For the text-containing cell, return its midpoint in [x, y] coordinate format. 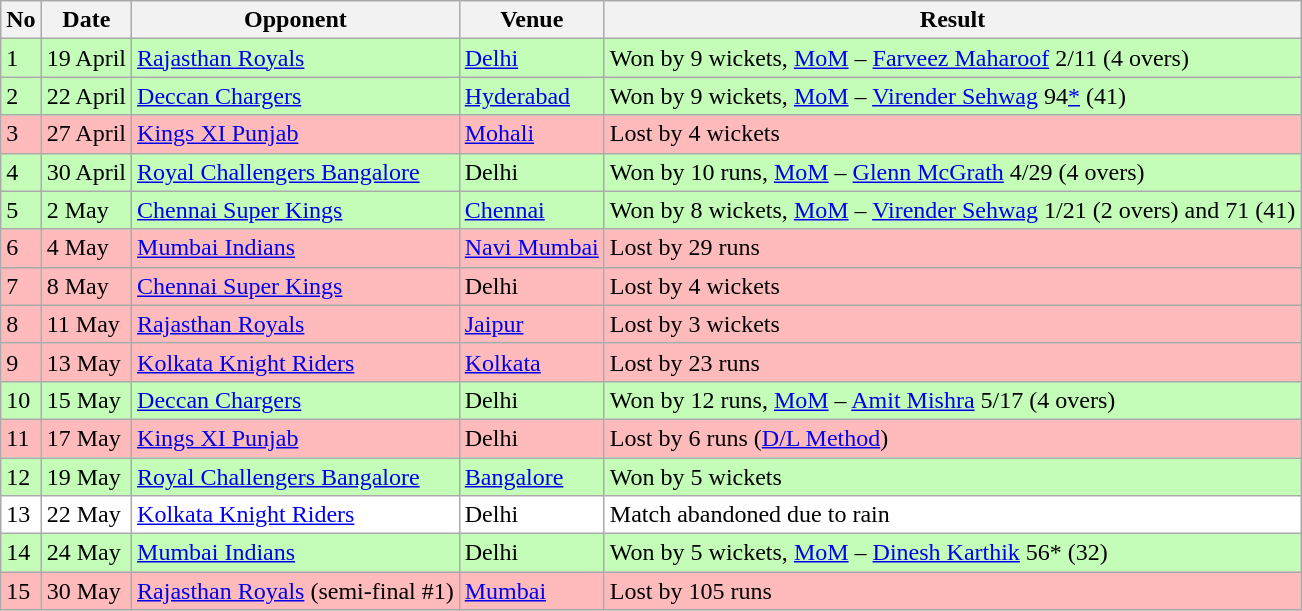
Venue [532, 20]
2 [21, 96]
Jaipur [532, 324]
19 April [86, 58]
Mohali [532, 134]
13 [21, 515]
14 [21, 553]
Opponent [296, 20]
Hyderabad [532, 96]
Chennai [532, 210]
Rajasthan Royals (semi-final #1) [296, 591]
27 April [86, 134]
19 May [86, 477]
Won by 12 runs, MoM – Amit Mishra 5/17 (4 overs) [952, 400]
7 [21, 286]
15 [21, 591]
5 [21, 210]
Lost by 29 runs [952, 248]
9 [21, 362]
6 [21, 248]
Lost by 3 wickets [952, 324]
2 May [86, 210]
8 [21, 324]
Won by 9 wickets, MoM – Virender Sehwag 94* (41) [952, 96]
13 May [86, 362]
Result [952, 20]
12 [21, 477]
24 May [86, 553]
22 May [86, 515]
11 May [86, 324]
17 May [86, 438]
Lost by 23 runs [952, 362]
Won by 5 wickets, MoM – Dinesh Karthik 56* (32) [952, 553]
4 May [86, 248]
30 April [86, 172]
Won by 8 wickets, MoM – Virender Sehwag 1/21 (2 overs) and 71 (41) [952, 210]
22 April [86, 96]
8 May [86, 286]
30 May [86, 591]
Bangalore [532, 477]
4 [21, 172]
15 May [86, 400]
Match abandoned due to rain [952, 515]
Kolkata [532, 362]
Won by 9 wickets, MoM – Farveez Maharoof 2/11 (4 overs) [952, 58]
Date [86, 20]
Mumbai [532, 591]
1 [21, 58]
Lost by 105 runs [952, 591]
Navi Mumbai [532, 248]
Won by 5 wickets [952, 477]
11 [21, 438]
Won by 10 runs, MoM – Glenn McGrath 4/29 (4 overs) [952, 172]
Lost by 6 runs (D/L Method) [952, 438]
3 [21, 134]
10 [21, 400]
No [21, 20]
